Detect which cell encompasses the target text, then output its (X, Y) center coordinate. 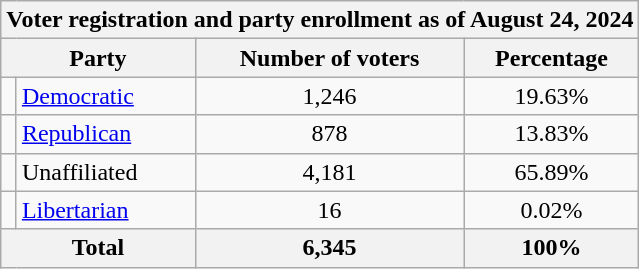
Unaffiliated (106, 172)
Total (98, 248)
4,181 (330, 172)
Number of voters (330, 58)
Democratic (106, 96)
Republican (106, 134)
1,246 (330, 96)
16 (330, 210)
Voter registration and party enrollment as of August 24, 2024 (320, 20)
Party (98, 58)
878 (330, 134)
6,345 (330, 248)
0.02% (552, 210)
19.63% (552, 96)
65.89% (552, 172)
Percentage (552, 58)
13.83% (552, 134)
Libertarian (106, 210)
100% (552, 248)
